Provide the (x, y) coordinate of the cell's center where the given text is located.  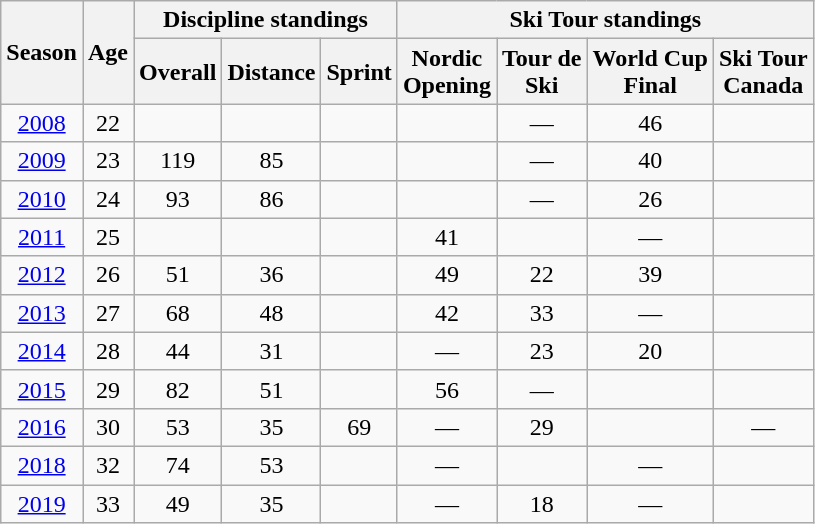
Sprint (359, 72)
Tour deSki (541, 72)
Age (108, 52)
39 (650, 275)
Distance (272, 72)
Season (42, 52)
2009 (42, 161)
Discipline standings (266, 20)
82 (178, 389)
2015 (42, 389)
2011 (42, 237)
36 (272, 275)
69 (359, 427)
44 (178, 351)
2012 (42, 275)
Ski Tour standings (605, 20)
27 (108, 313)
68 (178, 313)
30 (108, 427)
46 (650, 123)
31 (272, 351)
2010 (42, 199)
2018 (42, 465)
74 (178, 465)
48 (272, 313)
85 (272, 161)
56 (446, 389)
Ski TourCanada (763, 72)
18 (541, 503)
NordicOpening (446, 72)
93 (178, 199)
World CupFinal (650, 72)
20 (650, 351)
25 (108, 237)
41 (446, 237)
2008 (42, 123)
119 (178, 161)
24 (108, 199)
Overall (178, 72)
2019 (42, 503)
42 (446, 313)
2016 (42, 427)
32 (108, 465)
2013 (42, 313)
28 (108, 351)
40 (650, 161)
86 (272, 199)
2014 (42, 351)
